Identify which cell holds the provided text, then report its (x, y) central coordinate. 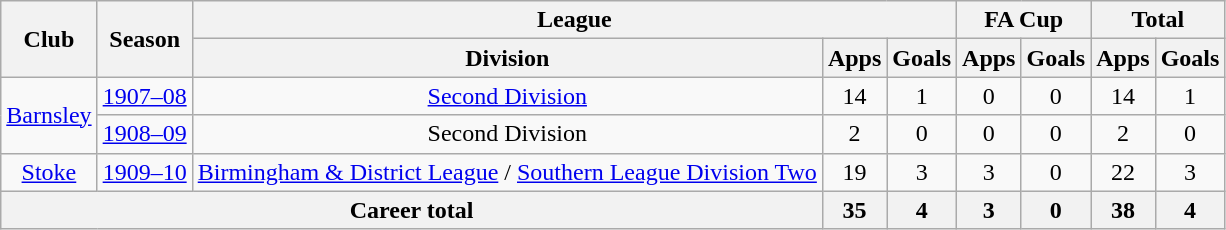
Birmingham & District League / Southern League Division Two (507, 172)
22 (1123, 172)
Barnsley (49, 115)
1908–09 (144, 134)
Club (49, 39)
League (574, 20)
1909–10 (144, 172)
Season (144, 39)
Career total (412, 210)
19 (854, 172)
Division (507, 58)
35 (854, 210)
Total (1158, 20)
38 (1123, 210)
Stoke (49, 172)
1907–08 (144, 96)
FA Cup (1024, 20)
